Detect which cell encompasses the target text, then output its (X, Y) center coordinate. 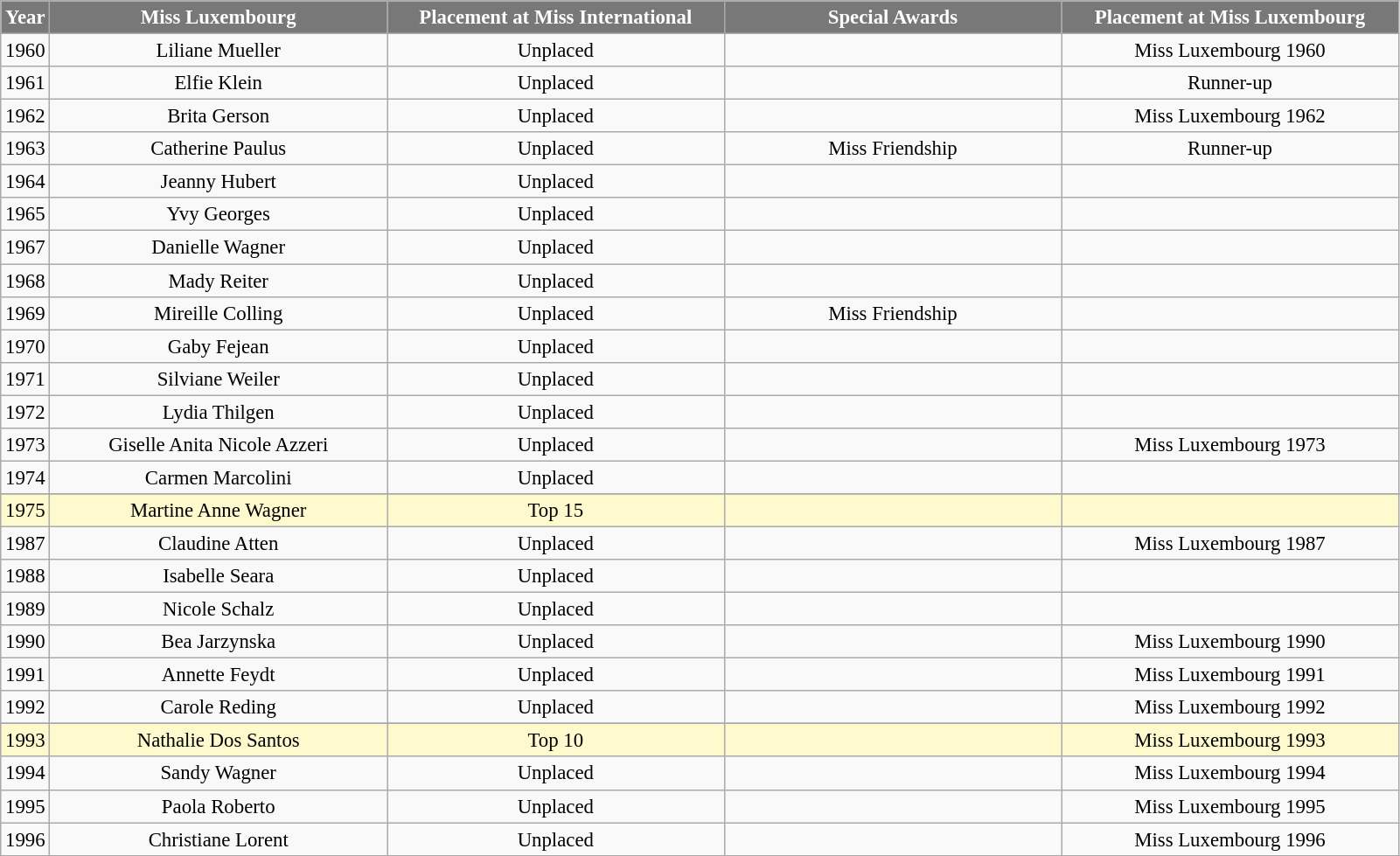
1992 (25, 707)
1965 (25, 214)
Giselle Anita Nicole Azzeri (219, 445)
Placement at Miss Luxembourg (1230, 17)
Bea Jarzynska (219, 642)
Silviane Weiler (219, 379)
Miss Luxembourg 1960 (1230, 51)
Brita Gerson (219, 116)
Miss Luxembourg 1993 (1230, 741)
1973 (25, 445)
Claudine Atten (219, 543)
Catherine Paulus (219, 149)
Yvy Georges (219, 214)
1960 (25, 51)
1962 (25, 116)
Miss Luxembourg 1992 (1230, 707)
Lydia Thilgen (219, 412)
Carole Reding (219, 707)
1963 (25, 149)
Miss Luxembourg 1973 (1230, 445)
1988 (25, 576)
1990 (25, 642)
Miss Luxembourg 1995 (1230, 806)
Miss Luxembourg 1962 (1230, 116)
Top 10 (555, 741)
Mady Reiter (219, 281)
Placement at Miss International (555, 17)
Miss Luxembourg 1991 (1230, 675)
1993 (25, 741)
1974 (25, 477)
1987 (25, 543)
Nicole Schalz (219, 609)
1967 (25, 247)
Nathalie Dos Santos (219, 741)
Paola Roberto (219, 806)
1972 (25, 412)
1968 (25, 281)
Mireille Colling (219, 313)
Sandy Wagner (219, 774)
1996 (25, 839)
Martine Anne Wagner (219, 511)
Isabelle Seara (219, 576)
1971 (25, 379)
Danielle Wagner (219, 247)
1991 (25, 675)
Gaby Fejean (219, 346)
1994 (25, 774)
1961 (25, 83)
Annette Feydt (219, 675)
Liliane Mueller (219, 51)
Miss Luxembourg (219, 17)
Carmen Marcolini (219, 477)
Jeanny Hubert (219, 182)
Special Awards (893, 17)
1989 (25, 609)
Year (25, 17)
Christiane Lorent (219, 839)
1995 (25, 806)
Elfie Klein (219, 83)
Miss Luxembourg 1987 (1230, 543)
1969 (25, 313)
1970 (25, 346)
1975 (25, 511)
Miss Luxembourg 1996 (1230, 839)
Top 15 (555, 511)
1964 (25, 182)
Miss Luxembourg 1990 (1230, 642)
Miss Luxembourg 1994 (1230, 774)
